Provide the [x, y] coordinate of the cell's center where the given text is located.  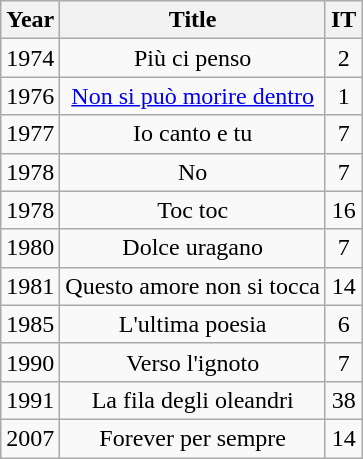
1990 [30, 362]
No [193, 172]
1977 [30, 134]
1991 [30, 400]
1974 [30, 58]
Toc toc [193, 210]
Title [193, 20]
Più ci penso [193, 58]
1980 [30, 248]
38 [343, 400]
16 [343, 210]
Forever per sempre [193, 438]
2 [343, 58]
Io canto e tu [193, 134]
Year [30, 20]
La fila degli oleandri [193, 400]
2007 [30, 438]
Verso l'ignoto [193, 362]
1976 [30, 96]
6 [343, 324]
Non si può morire dentro [193, 96]
Dolce uragano [193, 248]
1985 [30, 324]
L'ultima poesia [193, 324]
1981 [30, 286]
1 [343, 96]
IT [343, 20]
Questo amore non si tocca [193, 286]
